Provide the [X, Y] coordinate of the cell's center where the given text is located.  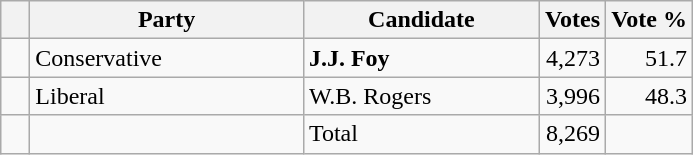
Party [167, 20]
48.3 [650, 96]
Vote % [650, 20]
Candidate [421, 20]
3,996 [572, 96]
J.J. Foy [421, 58]
W.B. Rogers [421, 96]
8,269 [572, 134]
Votes [572, 20]
4,273 [572, 58]
51.7 [650, 58]
Conservative [167, 58]
Liberal [167, 96]
Total [421, 134]
